Scan for the cell matching the given text and deliver its (X, Y) coordinate at center. 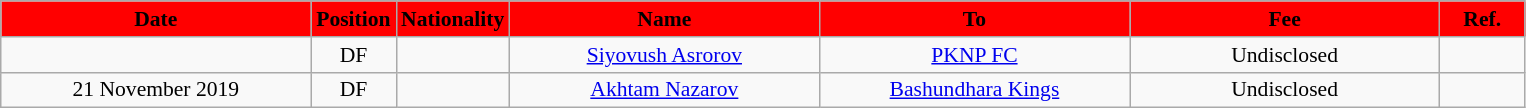
To (974, 19)
Name (664, 19)
Akhtam Nazarov (664, 90)
Ref. (1482, 19)
Position (354, 19)
Bashundhara Kings (974, 90)
Fee (1285, 19)
PKNP FC (974, 55)
21 November 2019 (156, 90)
Date (156, 19)
Nationality (452, 19)
Siyovush Asrorov (664, 55)
